Return (x, y) of the center of cell containing provided text 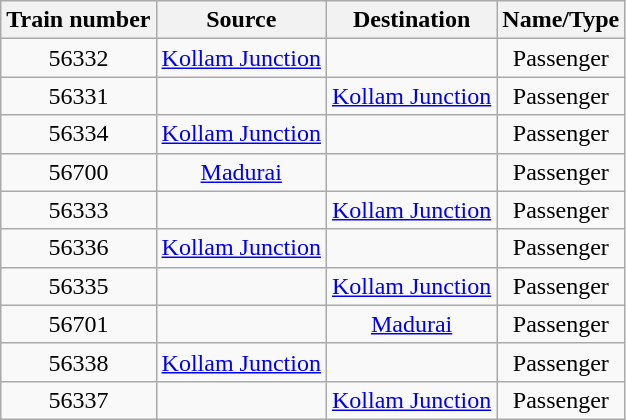
56337 (78, 400)
56334 (78, 134)
Train number (78, 20)
56701 (78, 324)
56333 (78, 210)
56332 (78, 58)
56331 (78, 96)
56335 (78, 286)
Name/Type (561, 20)
Destination (411, 20)
56338 (78, 362)
56700 (78, 172)
56336 (78, 248)
Source (241, 20)
